Search for the cell housing the specified text and yield its [x, y] center coordinate. 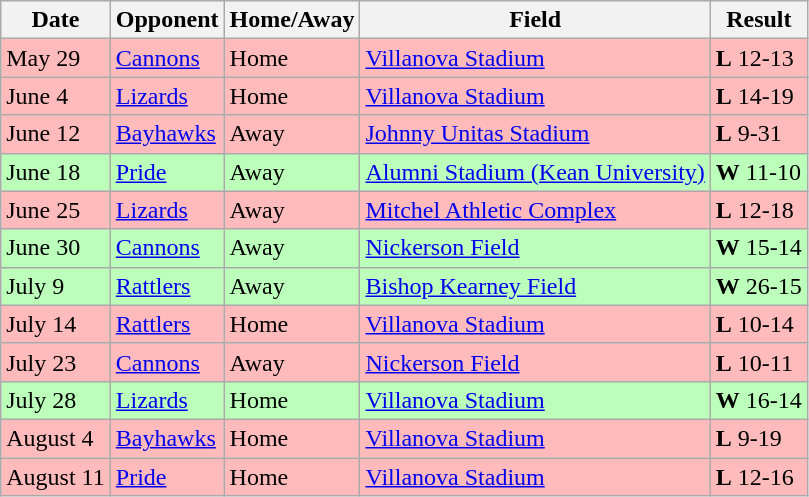
Result [758, 20]
Mitchel Athletic Complex [535, 210]
Alumni Stadium (Kean University) [535, 172]
L 10-11 [758, 362]
L 10-14 [758, 324]
June 4 [56, 96]
L 12-16 [758, 477]
Johnny Unitas Stadium [535, 134]
July 23 [56, 362]
August 4 [56, 438]
July 9 [56, 286]
Field [535, 20]
June 25 [56, 210]
June 12 [56, 134]
W 26-15 [758, 286]
May 29 [56, 58]
June 30 [56, 248]
Date [56, 20]
L 9-31 [758, 134]
Opponent [167, 20]
W 16-14 [758, 400]
July 28 [56, 400]
July 14 [56, 324]
W 15-14 [758, 248]
L 14-19 [758, 96]
L 12-13 [758, 58]
L 12-18 [758, 210]
June 18 [56, 172]
August 11 [56, 477]
Home/Away [292, 20]
L 9-19 [758, 438]
W 11-10 [758, 172]
Bishop Kearney Field [535, 286]
